Locate the cell with the specified text and output its (X, Y) center coordinate. 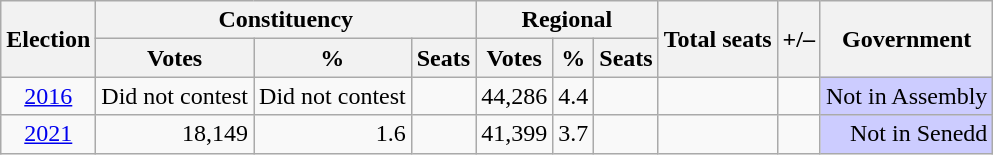
Regional (568, 20)
Constituency (286, 20)
44,286 (514, 96)
3.7 (574, 134)
Total seats (718, 39)
18,149 (175, 134)
2021 (48, 134)
Not in Assembly (906, 96)
+/– (798, 39)
Not in Senedd (906, 134)
1.6 (333, 134)
Election (48, 39)
Government (906, 39)
2016 (48, 96)
41,399 (514, 134)
4.4 (574, 96)
